Return (x, y) of the center of cell containing provided text 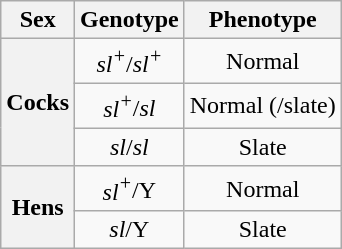
Normal (/slate) (262, 106)
sl+/sl+ (130, 62)
sl+/Y (130, 188)
sl/sl (130, 147)
Phenotype (262, 20)
Genotype (130, 20)
Sex (38, 20)
Cocks (38, 102)
Hens (38, 208)
sl/Y (130, 230)
sl+/sl (130, 106)
